Scan for the cell matching the given text and deliver its [x, y] coordinate at center. 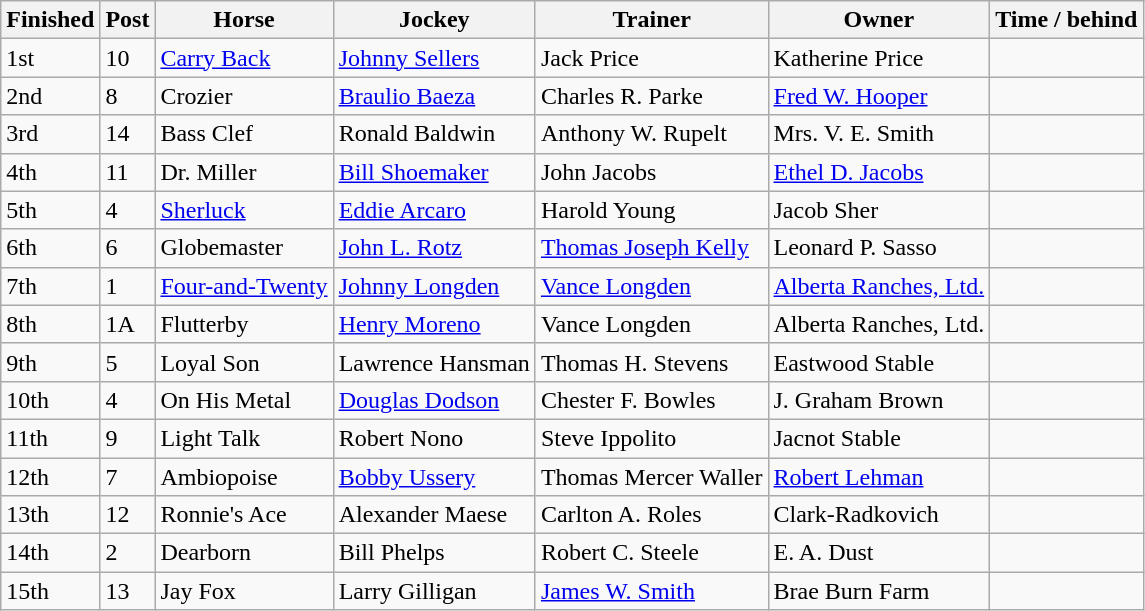
Clark-Radkovich [879, 515]
9th [50, 362]
Ambiopoise [244, 477]
Flutterby [244, 324]
Four-and-Twenty [244, 286]
Bass Clef [244, 134]
Katherine Price [879, 58]
Anthony W. Rupelt [652, 134]
Time / behind [1066, 20]
Globemaster [244, 248]
Steve Ippolito [652, 438]
Eddie Arcaro [434, 210]
Jacnot Stable [879, 438]
Thomas Mercer Waller [652, 477]
12th [50, 477]
James W. Smith [652, 591]
11 [128, 172]
John Jacobs [652, 172]
5 [128, 362]
9 [128, 438]
Robert C. Steele [652, 553]
2nd [50, 96]
Ronald Baldwin [434, 134]
Mrs. V. E. Smith [879, 134]
Charles R. Parke [652, 96]
Trainer [652, 20]
Eastwood Stable [879, 362]
Bobby Ussery [434, 477]
Jacob Sher [879, 210]
Harold Young [652, 210]
E. A. Dust [879, 553]
Ronnie's Ace [244, 515]
12 [128, 515]
Alexander Maese [434, 515]
Braulio Baeza [434, 96]
15th [50, 591]
Lawrence Hansman [434, 362]
Loyal Son [244, 362]
Bill Shoemaker [434, 172]
Owner [879, 20]
John L. Rotz [434, 248]
Dr. Miller [244, 172]
Robert Lehman [879, 477]
8 [128, 96]
Finished [50, 20]
Jack Price [652, 58]
2 [128, 553]
Larry Gilligan [434, 591]
Bill Phelps [434, 553]
7th [50, 286]
Robert Nono [434, 438]
Jockey [434, 20]
Jay Fox [244, 591]
Thomas H. Stevens [652, 362]
Post [128, 20]
Leonard P. Sasso [879, 248]
1st [50, 58]
Johnny Sellers [434, 58]
1 [128, 286]
14 [128, 134]
Brae Burn Farm [879, 591]
Carlton A. Roles [652, 515]
10th [50, 400]
J. Graham Brown [879, 400]
Douglas Dodson [434, 400]
Horse [244, 20]
Fred W. Hooper [879, 96]
Light Talk [244, 438]
13 [128, 591]
8th [50, 324]
4th [50, 172]
3rd [50, 134]
13th [50, 515]
5th [50, 210]
14th [50, 553]
Chester F. Bowles [652, 400]
Thomas Joseph Kelly [652, 248]
Ethel D. Jacobs [879, 172]
6th [50, 248]
1A [128, 324]
Dearborn [244, 553]
7 [128, 477]
Crozier [244, 96]
10 [128, 58]
6 [128, 248]
Carry Back [244, 58]
Henry Moreno [434, 324]
Johnny Longden [434, 286]
11th [50, 438]
On His Metal [244, 400]
Sherluck [244, 210]
